Locate the cell with the specified text and output its (x, y) center coordinate. 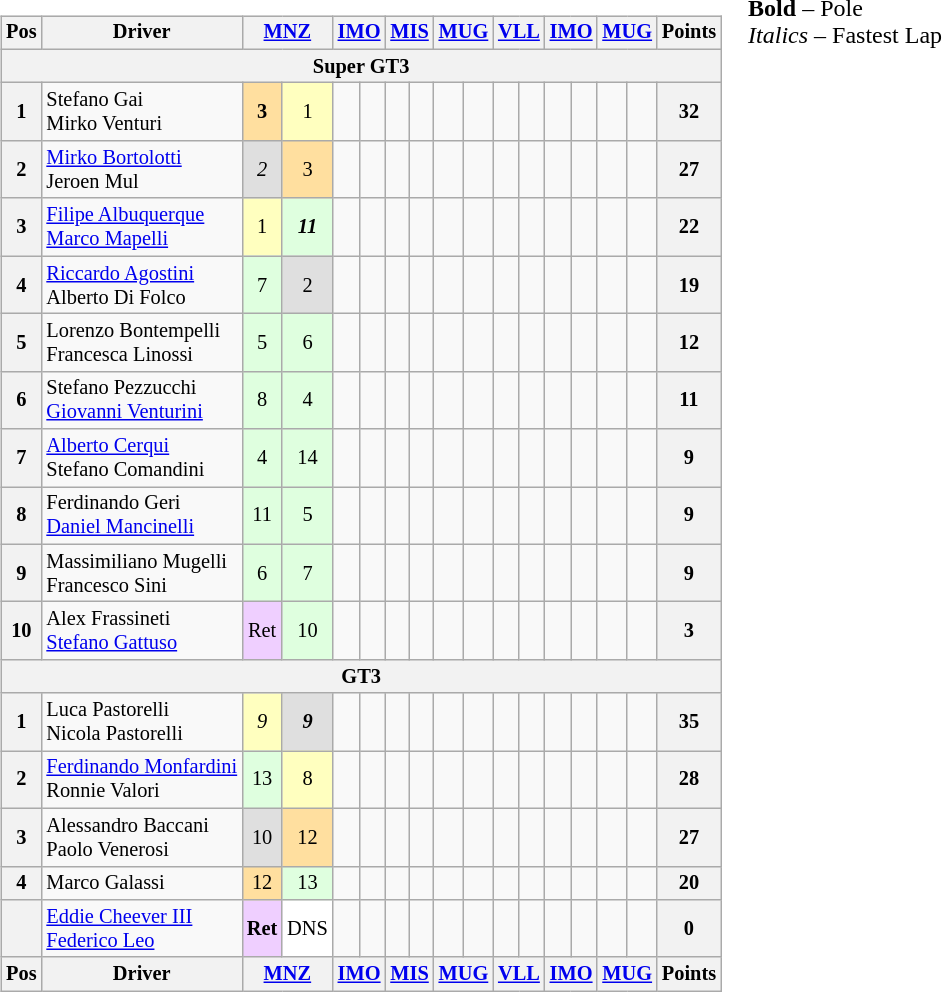
19 (689, 285)
Stefano Gai Mirko Venturi (142, 112)
Alberto Cerqui Stefano Comandini (142, 458)
Stefano Pezzucchi Giovanni Venturini (142, 400)
Massimiliano Mugelli Francesco Sini (142, 573)
GT3 (361, 677)
DNS (307, 929)
32 (689, 112)
Filipe Albuquerque Marco Mapelli (142, 227)
Luca Pastorelli Nicola Pastorelli (142, 722)
Ferdinando Geri Daniel Mancinelli (142, 516)
20 (689, 883)
Super GT3 (361, 66)
28 (689, 780)
Riccardo Agostini Alberto Di Folco (142, 285)
Alessandro Baccani Paolo Venerosi (142, 837)
14 (307, 458)
Alex Frassineti Stefano Gattuso (142, 631)
35 (689, 722)
22 (689, 227)
Eddie Cheever III Federico Leo (142, 929)
0 (689, 929)
Mirko Bortolotti Jeroen Mul (142, 170)
Marco Galassi (142, 883)
Ferdinando Monfardini Ronnie Valori (142, 780)
Lorenzo Bontempelli Francesca Linossi (142, 343)
